Scan for the cell matching the given text and deliver its (x, y) coordinate at center. 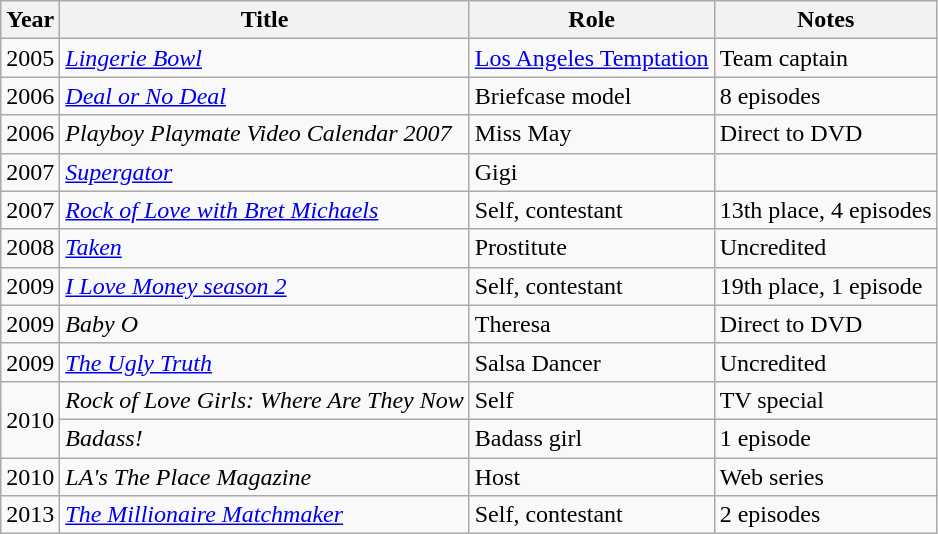
13th place, 4 episodes (826, 210)
8 episodes (826, 96)
Gigi (592, 172)
Deal or No Deal (264, 96)
2005 (30, 58)
2 episodes (826, 515)
Badass girl (592, 438)
2013 (30, 515)
Badass! (264, 438)
Prostitute (592, 248)
Briefcase model (592, 96)
Supergator (264, 172)
Rock of Love Girls: Where Are They Now (264, 400)
Theresa (592, 324)
Los Angeles Temptation (592, 58)
Title (264, 20)
2008 (30, 248)
I Love Money season 2 (264, 286)
The Millionaire Matchmaker (264, 515)
Miss May (592, 134)
Web series (826, 477)
Host (592, 477)
Team captain (826, 58)
Year (30, 20)
Role (592, 20)
Salsa Dancer (592, 362)
Self (592, 400)
1 episode (826, 438)
Playboy Playmate Video Calendar 2007 (264, 134)
19th place, 1 episode (826, 286)
Lingerie Bowl (264, 58)
Taken (264, 248)
Notes (826, 20)
TV special (826, 400)
Baby O (264, 324)
The Ugly Truth (264, 362)
Rock of Love with Bret Michaels (264, 210)
LA's The Place Magazine (264, 477)
